Capture the cell that displays the provided text and extract its (x, y) central coordinate. 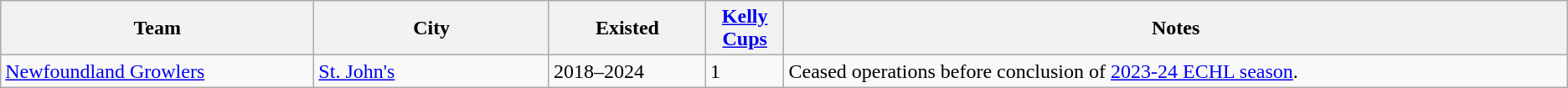
City (432, 28)
Newfoundland Growlers (157, 71)
Kelly Cups (745, 28)
Team (157, 28)
Ceased operations before conclusion of 2023-24 ECHL season. (1176, 71)
Notes (1176, 28)
St. John's (432, 71)
1 (745, 71)
Existed (627, 28)
2018–2024 (627, 71)
